Scan for the cell matching the given text and deliver its (x, y) coordinate at center. 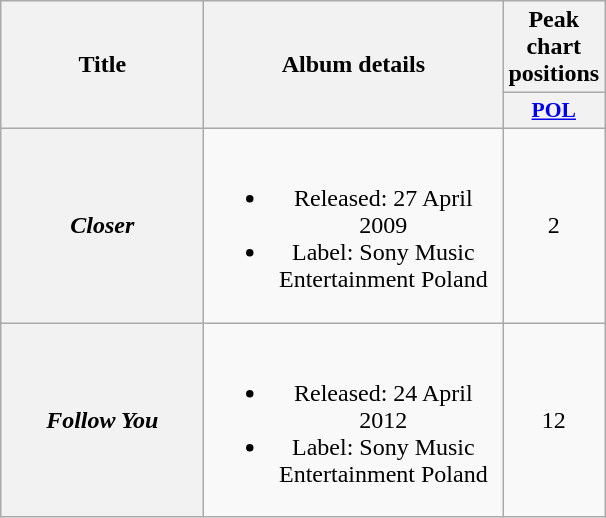
2 (554, 225)
Closer (102, 225)
Title (102, 65)
Follow You (102, 419)
Released: 27 April 2009Label: Sony Music Entertainment Poland (354, 225)
Album details (354, 65)
POL (554, 111)
Peak chart positions (554, 47)
Released: 24 April 2012Label: Sony Music Entertainment Poland (354, 419)
12 (554, 419)
